Locate the cell with the specified text and output its [x, y] center coordinate. 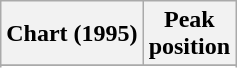
Chart (1995) [72, 34]
Peak position [189, 34]
